Pinpoint the cell where the given text exists, returning its (X, Y) midpoint coordinate. 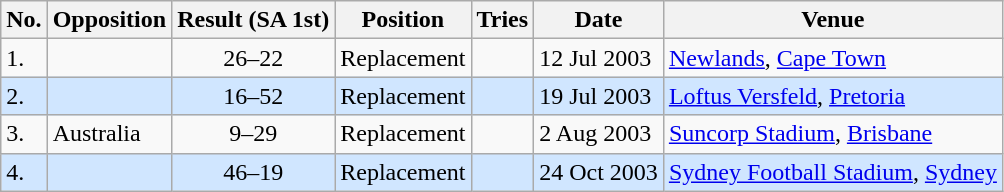
16–52 (254, 96)
26–22 (254, 58)
Tries (502, 20)
9–29 (254, 134)
2 Aug 2003 (599, 134)
3. (24, 134)
Australia (109, 134)
46–19 (254, 172)
24 Oct 2003 (599, 172)
Date (599, 20)
Suncorp Stadium, Brisbane (832, 134)
Loftus Versfeld, Pretoria (832, 96)
No. (24, 20)
2. (24, 96)
Newlands, Cape Town (832, 58)
4. (24, 172)
1. (24, 58)
19 Jul 2003 (599, 96)
Position (403, 20)
Result (SA 1st) (254, 20)
12 Jul 2003 (599, 58)
Sydney Football Stadium, Sydney (832, 172)
Venue (832, 20)
Opposition (109, 20)
